Provide the [x, y] coordinate of the cell's center where the given text is located.  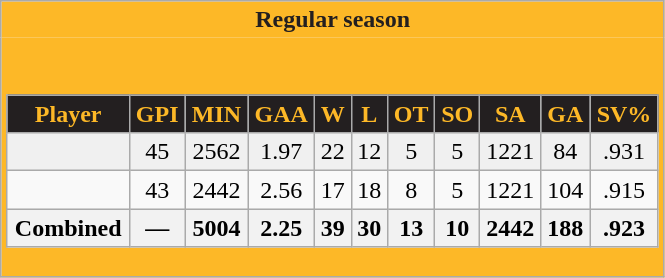
18 [369, 190]
30 [369, 228]
8 [410, 190]
10 [458, 228]
OT [410, 114]
2.25 [282, 228]
— [157, 228]
1.97 [282, 152]
22 [333, 152]
GA [566, 114]
.931 [624, 152]
5004 [216, 228]
Regular season [333, 20]
.923 [624, 228]
L [369, 114]
13 [410, 228]
MIN [216, 114]
W [333, 114]
SO [458, 114]
188 [566, 228]
SV% [624, 114]
17 [333, 190]
GPI [157, 114]
84 [566, 152]
45 [157, 152]
2.56 [282, 190]
2562 [216, 152]
Combined [68, 228]
SA [510, 114]
43 [157, 190]
104 [566, 190]
39 [333, 228]
GAA [282, 114]
12 [369, 152]
.915 [624, 190]
Player [68, 114]
